Determine the [x, y] coordinate at the center of the cell enclosing the given text.  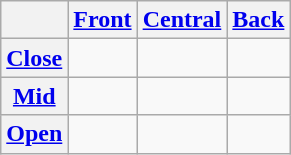
Close [34, 58]
Back [258, 20]
Open [34, 134]
Mid [34, 96]
Front [102, 20]
Central [182, 20]
